Detect which cell encompasses the target text, then output its [X, Y] center coordinate. 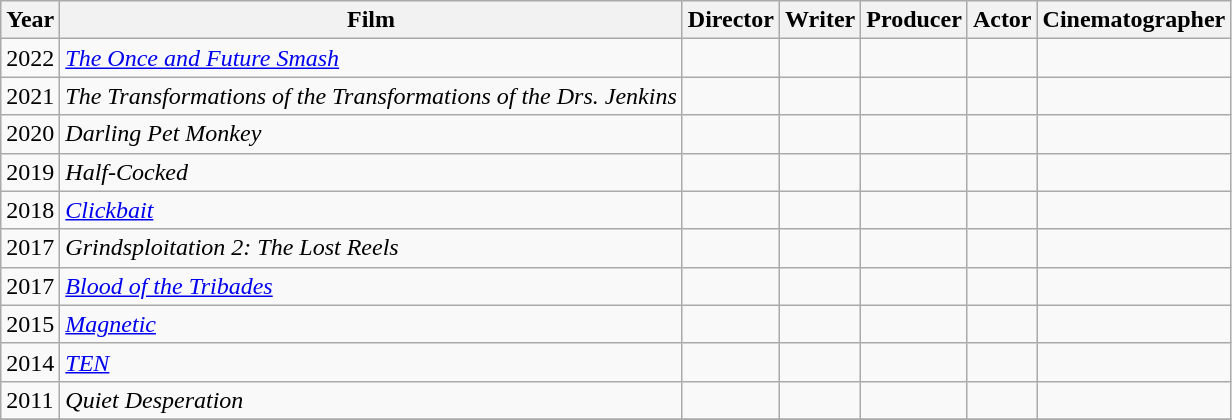
2018 [30, 210]
The Transformations of the Transformations of the Drs. Jenkins [371, 96]
2022 [30, 58]
Film [371, 20]
Director [730, 20]
Blood of the Tribades [371, 286]
2019 [30, 172]
2011 [30, 400]
Year [30, 20]
Grindsploitation 2: The Lost Reels [371, 248]
Clickbait [371, 210]
Quiet Desperation [371, 400]
Cinematographer [1134, 20]
Writer [820, 20]
TEN [371, 362]
2015 [30, 324]
2020 [30, 134]
2014 [30, 362]
Producer [914, 20]
Actor [1002, 20]
2021 [30, 96]
The Once and Future Smash [371, 58]
Magnetic [371, 324]
Darling Pet Monkey [371, 134]
Half-Cocked [371, 172]
